From the cell containing the given text, extract its center point as [x, y] coordinate. 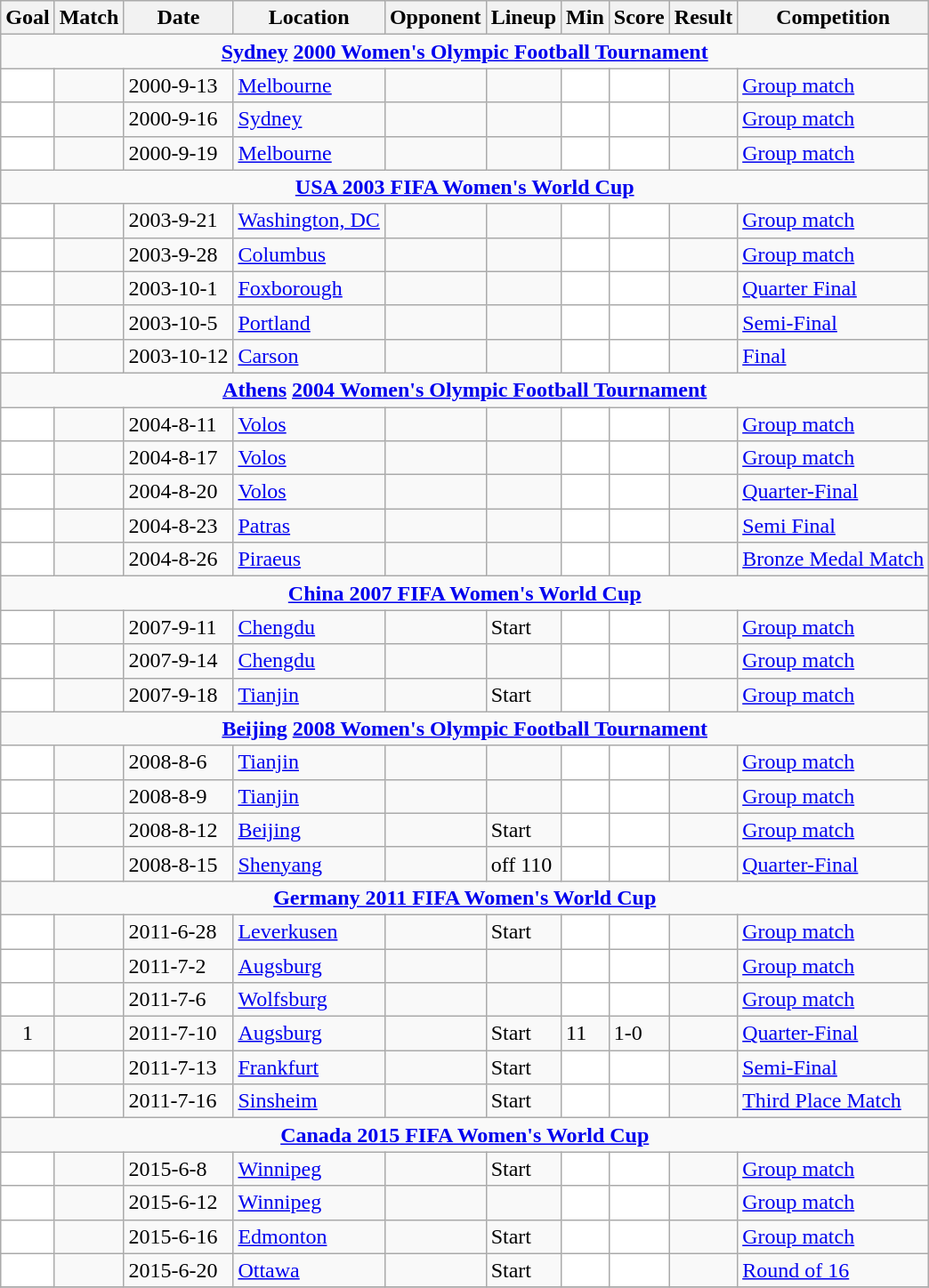
Ottawa [309, 1270]
Goal [28, 18]
2004-8-11 [178, 424]
2000-9-19 [178, 153]
Piraeus [309, 559]
2015-6-12 [178, 1203]
Competition [833, 18]
1-0 [639, 1034]
2011-7-6 [178, 1000]
Germany 2011 FIFA Women's World Cup [464, 898]
2004-8-26 [178, 559]
2011-7-13 [178, 1067]
2000-9-13 [178, 85]
Sinsheim [309, 1101]
2008-8-6 [178, 762]
Third Place Match [833, 1101]
2007-9-14 [178, 661]
Washington, DC [309, 221]
2008-8-9 [178, 796]
Bronze Medal Match [833, 559]
2011-7-2 [178, 965]
off 110 [523, 864]
Foxborough [309, 288]
Shenyang [309, 864]
Result [703, 18]
Quarter Final [833, 288]
USA 2003 FIFA Women's World Cup [464, 187]
Edmonton [309, 1236]
2003-10-1 [178, 288]
Carson [309, 356]
China 2007 FIFA Women's World Cup [464, 593]
Date [178, 18]
Score [639, 18]
Round of 16 [833, 1270]
1 [28, 1034]
Patras [309, 526]
Wolfsburg [309, 1000]
2007-9-11 [178, 627]
2008-8-12 [178, 830]
Leverkusen [309, 931]
Min [586, 18]
2008-8-15 [178, 864]
Beijing 2008 Women's Olympic Football Tournament [464, 729]
Lineup [523, 18]
Frankfurt [309, 1067]
2003-10-5 [178, 322]
Sydney [309, 119]
Sydney 2000 Women's Olympic Football Tournament [464, 52]
Opponent [435, 18]
2007-9-18 [178, 695]
Columbus [309, 254]
2004-8-23 [178, 526]
Portland [309, 322]
2004-8-17 [178, 458]
11 [586, 1034]
2015-6-20 [178, 1270]
Athens 2004 Women's Olympic Football Tournament [464, 390]
2015-6-16 [178, 1236]
Location [309, 18]
Beijing [309, 830]
2011-6-28 [178, 931]
2000-9-16 [178, 119]
2011-7-10 [178, 1034]
2003-9-28 [178, 254]
2003-10-12 [178, 356]
2011-7-16 [178, 1101]
2015-6-8 [178, 1169]
Semi Final [833, 526]
2003-9-21 [178, 221]
2004-8-20 [178, 492]
Match [89, 18]
Final [833, 356]
Canada 2015 FIFA Women's World Cup [464, 1135]
